Extract the (x, y) coordinate from the center of the cell holding the provided text.  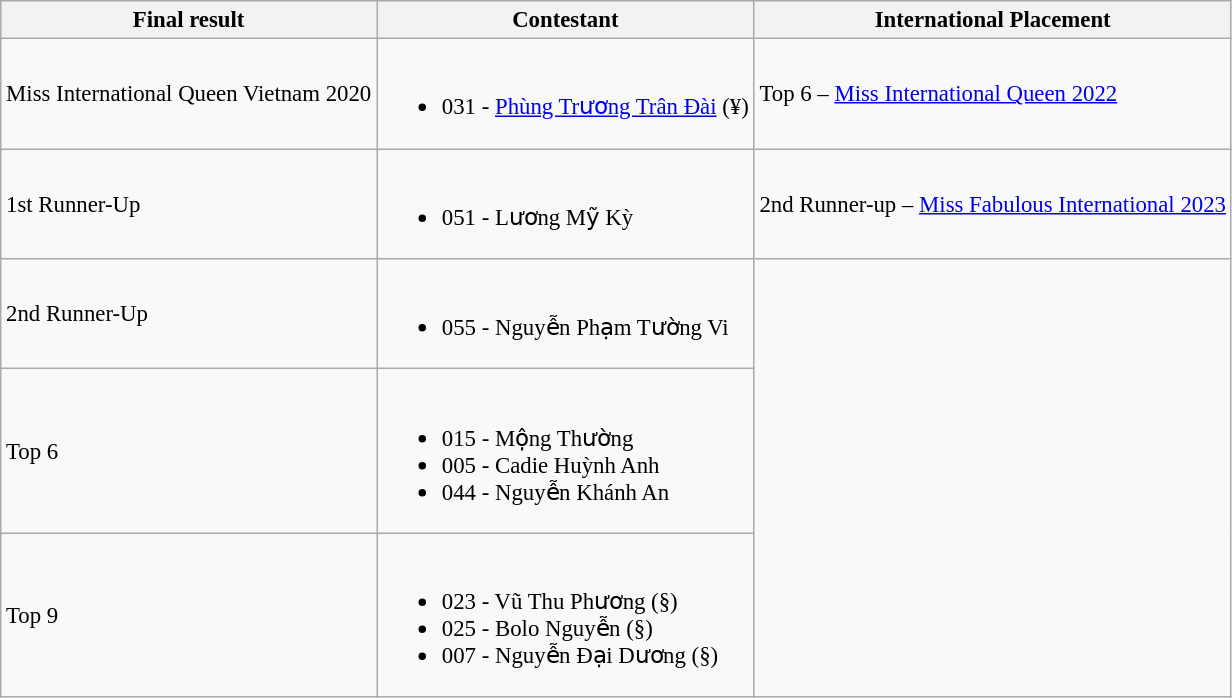
051 - Lương Mỹ Kỳ (566, 204)
023 - Vũ Thu Phương (§)025 - Bolo Nguyễn (§)007 - Nguyễn Đại Dương (§) (566, 615)
1st Runner-Up (189, 204)
Top 9 (189, 615)
Top 6 – Miss International Queen 2022 (992, 94)
015 - Mộng Thường005 - Cadie Huỳnh Anh044 - Nguyễn Khánh An (566, 451)
055 - Nguyễn Phạm Tường Vi (566, 314)
International Placement (992, 20)
Miss International Queen Vietnam 2020 (189, 94)
2nd Runner-up – Miss Fabulous International 2023 (992, 204)
2nd Runner-Up (189, 314)
031 - Phùng Trương Trân Đài (¥) (566, 94)
Final result (189, 20)
Contestant (566, 20)
Top 6 (189, 451)
